From the cell containing the given text, extract its center point as (X, Y) coordinate. 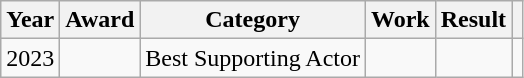
2023 (30, 58)
Year (30, 20)
Category (253, 20)
Best Supporting Actor (253, 58)
Work (400, 20)
Award (100, 20)
Result (473, 20)
